Determine the [x, y] coordinate at the center of the cell enclosing the given text.  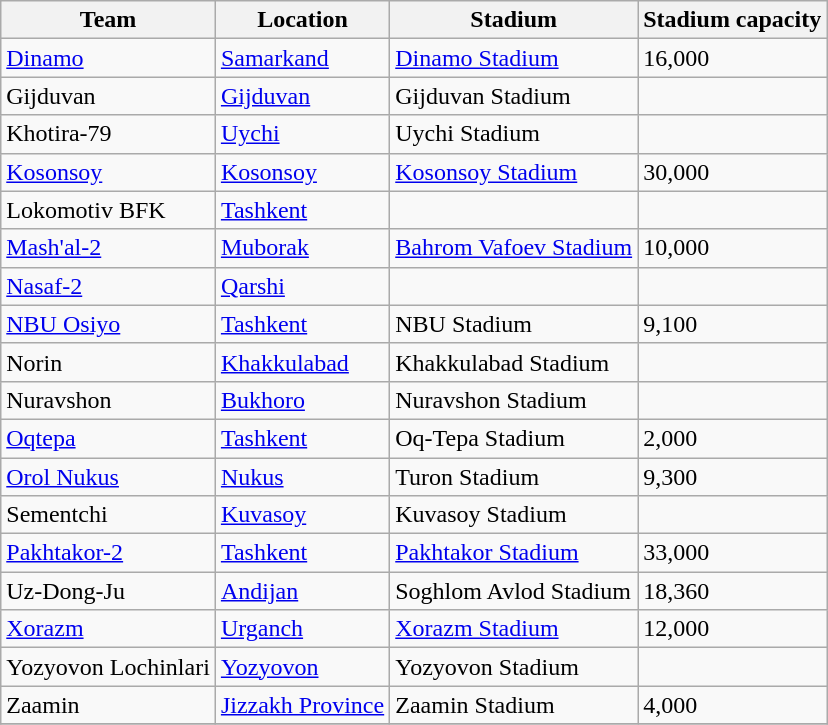
2,000 [732, 438]
Bahrom Vafoev Stadium [514, 248]
Qarshi [302, 286]
Location [302, 20]
Khotira-79 [108, 134]
Kosonsoy Stadium [514, 172]
30,000 [732, 172]
NBU Stadium [514, 324]
Sementchi [108, 515]
Bukhoro [302, 400]
9,300 [732, 477]
Kuvasoy [302, 515]
12,000 [732, 629]
Orol Nukus [108, 477]
Stadium [514, 20]
Yozyovon Lochinlari [108, 667]
Andijan [302, 591]
10,000 [732, 248]
Pakhtakor Stadium [514, 553]
Zaamin [108, 705]
Soghlom Avlod Stadium [514, 591]
Norin [108, 362]
4,000 [732, 705]
Jizzakh Province [302, 705]
Uz-Dong-Ju [108, 591]
Nukus [302, 477]
Yozyovon Stadium [514, 667]
Nuravshon Stadium [514, 400]
Lokomotiv BFK [108, 210]
Zaamin Stadium [514, 705]
33,000 [732, 553]
Pakhtakor-2 [108, 553]
Xorazm Stadium [514, 629]
Uychi [302, 134]
Gijduvan Stadium [514, 96]
Khakkulabad [302, 362]
Yozyovon [302, 667]
Oqtepa [108, 438]
Stadium capacity [732, 20]
Urganch [302, 629]
Nasaf-2 [108, 286]
Xorazm [108, 629]
Muborak [302, 248]
Samarkand [302, 58]
Mash'al-2 [108, 248]
Dinamo Stadium [514, 58]
16,000 [732, 58]
NBU Osiyo [108, 324]
Turon Stadium [514, 477]
Team [108, 20]
9,100 [732, 324]
Dinamo [108, 58]
Khakkulabad Stadium [514, 362]
Oq-Tepa Stadium [514, 438]
18,360 [732, 591]
Nuravshon [108, 400]
Kuvasoy Stadium [514, 515]
Uychi Stadium [514, 134]
